Find where the given text appears and provide that cell's center as (X, Y) coordinate. 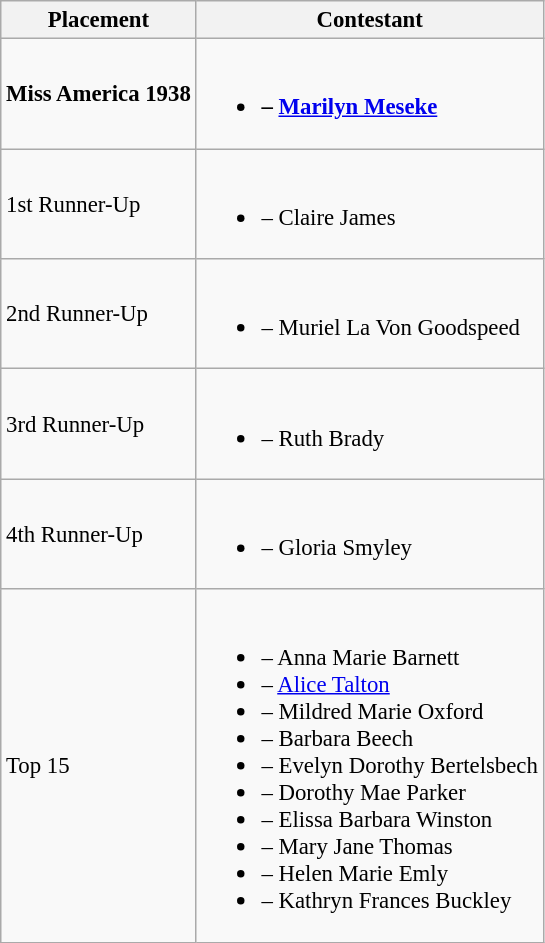
– Gloria Smyley (370, 534)
Top 15 (98, 766)
2nd Runner-Up (98, 314)
1st Runner-Up (98, 204)
Contestant (370, 20)
– Muriel La Von Goodspeed (370, 314)
Miss America 1938 (98, 94)
– Marilyn Meseke (370, 94)
Placement (98, 20)
– Ruth Brady (370, 424)
– Claire James (370, 204)
3rd Runner-Up (98, 424)
4th Runner-Up (98, 534)
